Identify which cell holds the provided text, then report its [x, y] central coordinate. 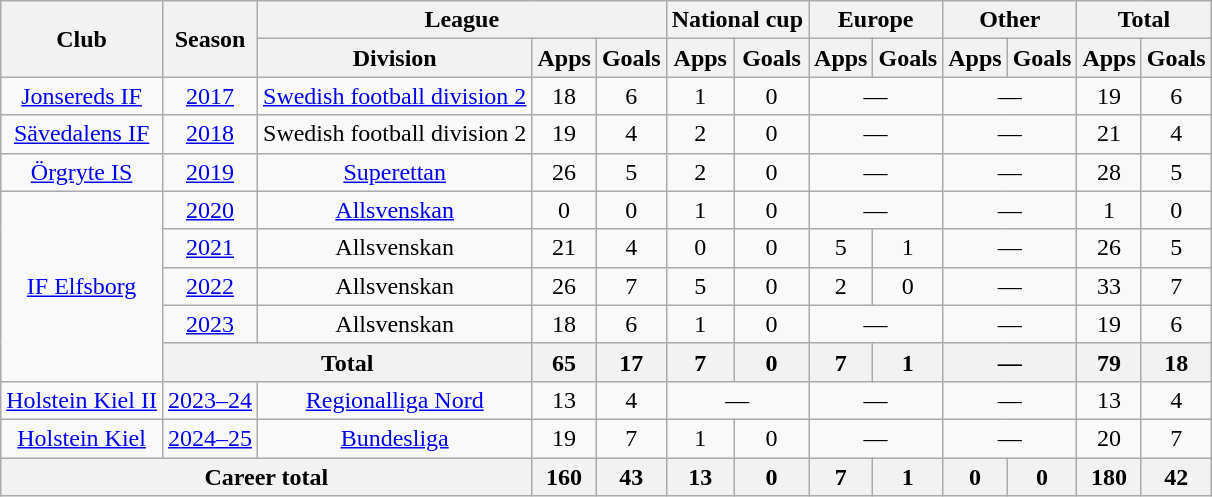
42 [1176, 477]
28 [1109, 172]
2023 [210, 324]
180 [1109, 477]
2020 [210, 210]
79 [1109, 362]
National cup [737, 20]
2018 [210, 134]
IF Elfsborg [82, 286]
2024–25 [210, 438]
Club [82, 39]
Other [1010, 20]
Örgryte IS [82, 172]
65 [564, 362]
Career total [266, 477]
Jonsereds IF [82, 96]
2023–24 [210, 400]
Europe [876, 20]
2017 [210, 96]
Holstein Kiel [82, 438]
Division [395, 58]
2022 [210, 286]
33 [1109, 286]
Holstein Kiel II [82, 400]
Season [210, 39]
Sävedalens IF [82, 134]
43 [631, 477]
2019 [210, 172]
Regionalliga Nord [395, 400]
Superettan [395, 172]
20 [1109, 438]
17 [631, 362]
2021 [210, 248]
Bundesliga [395, 438]
League [462, 20]
160 [564, 477]
